From the cell containing the given text, extract its center point as [X, Y] coordinate. 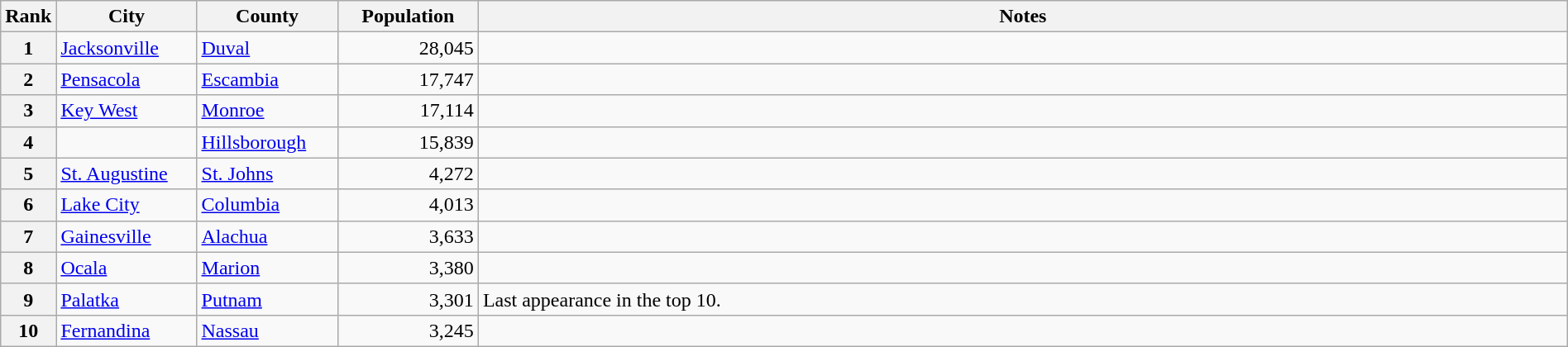
28,045 [408, 48]
4 [28, 142]
Lake City [127, 205]
7 [28, 236]
Fernandina [127, 330]
Jacksonville [127, 48]
St. Johns [267, 173]
Rank [28, 17]
5 [28, 173]
10 [28, 330]
Population [408, 17]
Pensacola [127, 79]
3,245 [408, 330]
3,380 [408, 268]
Nassau [267, 330]
Putnam [267, 299]
9 [28, 299]
Palatka [127, 299]
Ocala [127, 268]
Gainesville [127, 236]
County [267, 17]
15,839 [408, 142]
Escambia [267, 79]
8 [28, 268]
Notes [1022, 17]
Alachua [267, 236]
3,301 [408, 299]
Columbia [267, 205]
Duval [267, 48]
3,633 [408, 236]
Monroe [267, 111]
4,272 [408, 173]
1 [28, 48]
6 [28, 205]
2 [28, 79]
4,013 [408, 205]
3 [28, 111]
17,747 [408, 79]
17,114 [408, 111]
Last appearance in the top 10. [1022, 299]
Key West [127, 111]
City [127, 17]
Hillsborough [267, 142]
St. Augustine [127, 173]
Marion [267, 268]
